Find where the given text appears and provide that cell's center as (X, Y) coordinate. 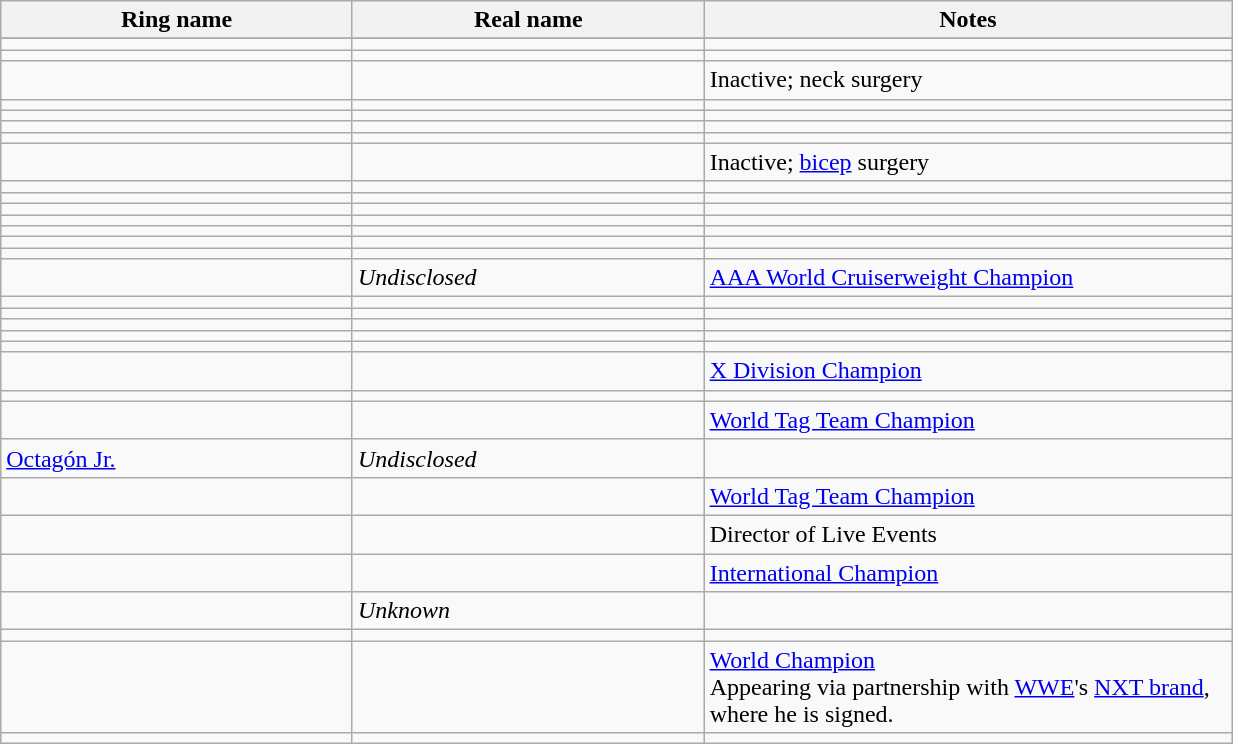
Real name (528, 20)
Octagón Jr. (177, 458)
Notes (968, 20)
AAA World Cruiserweight Champion (968, 278)
Director of Live Events (968, 534)
Ring name (177, 20)
International Champion (968, 573)
Inactive; bicep surgery (968, 162)
World ChampionAppearing via partnership with WWE's NXT brand, where he is signed. (968, 687)
Unknown (528, 611)
Inactive; neck surgery (968, 80)
X Division Champion (968, 371)
